Return (x, y) of the center of cell containing provided text 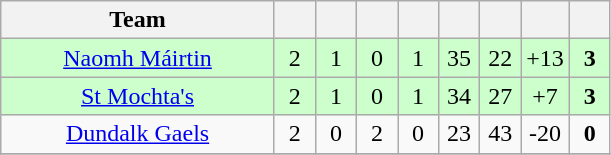
23 (460, 134)
+7 (546, 96)
Team (138, 20)
27 (500, 96)
-20 (546, 134)
Naomh Máirtin (138, 58)
St Mochta's (138, 96)
35 (460, 58)
43 (500, 134)
22 (500, 58)
+13 (546, 58)
Dundalk Gaels (138, 134)
34 (460, 96)
